Output the (X, Y) coordinate of the center of the cell containing the given text.  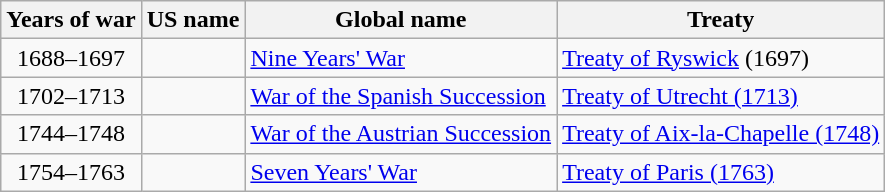
War of the Austrian Succession (401, 134)
1688–1697 (71, 58)
Global name (401, 20)
Treaty (721, 20)
Seven Years' War (401, 172)
1702–1713 (71, 96)
Nine Years' War (401, 58)
Treaty of Aix-la-Chapelle (1748) (721, 134)
Treaty of Paris (1763) (721, 172)
War of the Spanish Succession (401, 96)
Years of war (71, 20)
Treaty of Utrecht (1713) (721, 96)
US name (193, 20)
1754–1763 (71, 172)
Treaty of Ryswick (1697) (721, 58)
1744–1748 (71, 134)
